Scan for the cell matching the given text and deliver its (X, Y) coordinate at center. 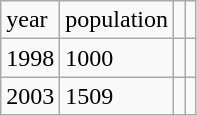
1000 (117, 58)
population (117, 20)
year (30, 20)
2003 (30, 96)
1509 (117, 96)
1998 (30, 58)
